Output the (X, Y) coordinate of the center of the cell containing the given text.  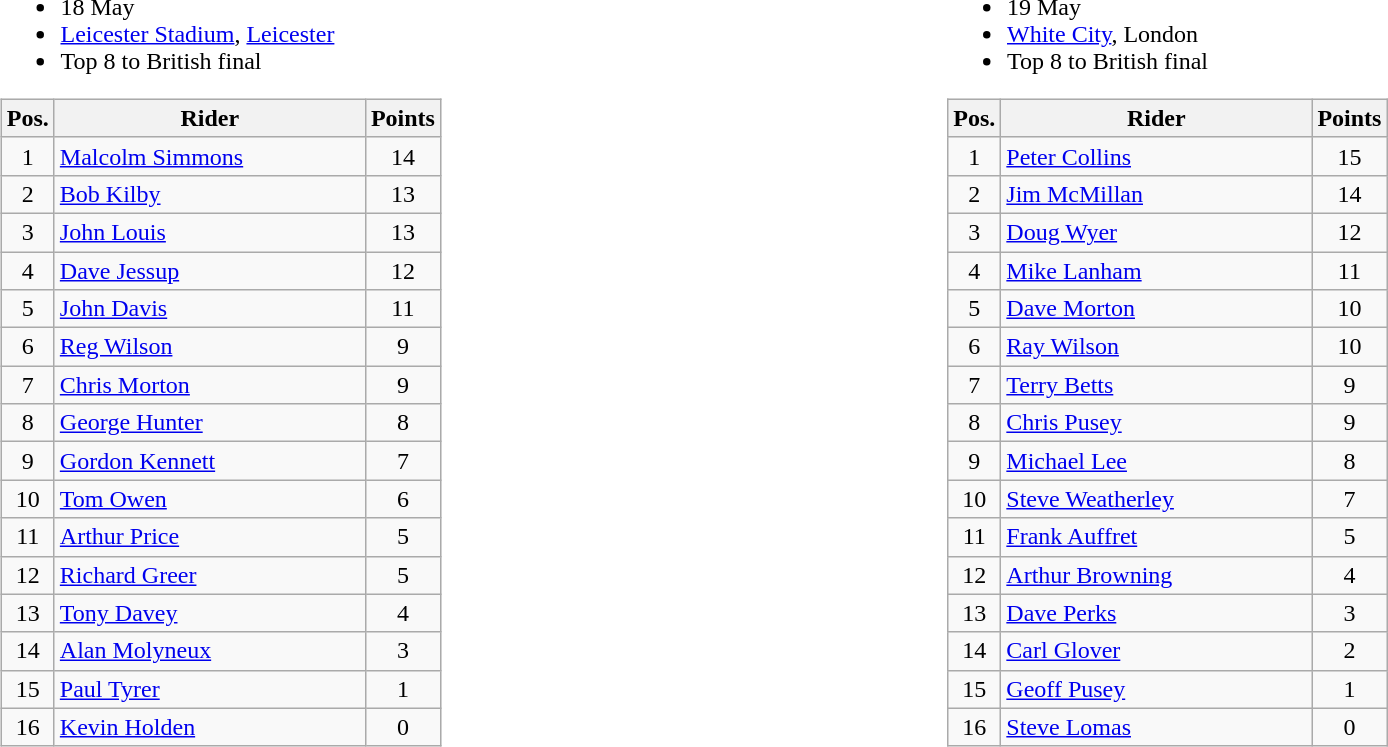
Dave Morton (1156, 309)
Geoff Pusey (1156, 689)
Steve Weatherley (1156, 499)
Ray Wilson (1156, 347)
Bob Kilby (210, 194)
Steve Lomas (1156, 727)
Arthur Price (210, 537)
Paul Tyrer (210, 689)
Frank Auffret (1156, 537)
Arthur Browning (1156, 575)
Chris Morton (210, 385)
Jim McMillan (1156, 194)
George Hunter (210, 423)
Dave Perks (1156, 613)
Gordon Kennett (210, 461)
Tom Owen (210, 499)
Terry Betts (1156, 385)
Peter Collins (1156, 156)
Dave Jessup (210, 271)
Reg Wilson (210, 347)
Richard Greer (210, 575)
Tony Davey (210, 613)
Carl Glover (1156, 651)
Mike Lanham (1156, 271)
Alan Molyneux (210, 651)
Chris Pusey (1156, 423)
John Davis (210, 309)
Kevin Holden (210, 727)
Michael Lee (1156, 461)
John Louis (210, 232)
Doug Wyer (1156, 232)
Malcolm Simmons (210, 156)
